Output the [X, Y] coordinate of the center of the cell containing the given text.  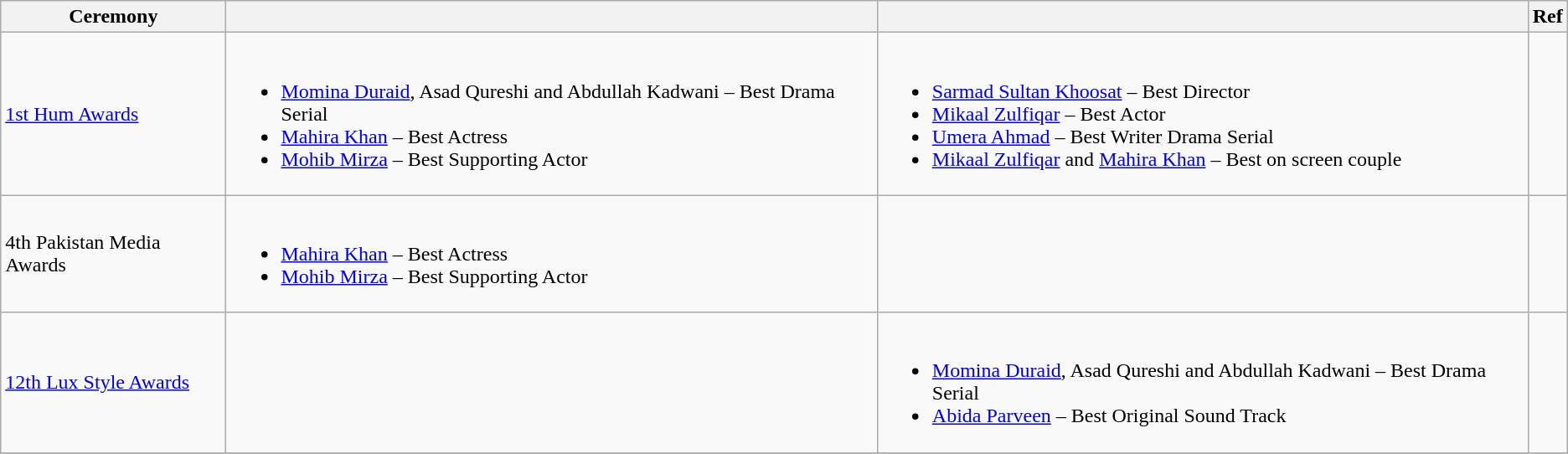
12th Lux Style Awards [114, 382]
Ceremony [114, 17]
4th Pakistan Media Awards [114, 254]
1st Hum Awards [114, 114]
Momina Duraid, Asad Qureshi and Abdullah Kadwani – Best Drama SerialAbida Parveen – Best Original Sound Track [1203, 382]
Ref [1548, 17]
Mahira Khan – Best ActressMohib Mirza – Best Supporting Actor [551, 254]
Momina Duraid, Asad Qureshi and Abdullah Kadwani – Best Drama SerialMahira Khan – Best ActressMohib Mirza – Best Supporting Actor [551, 114]
